Search for the cell housing the specified text and yield its (X, Y) center coordinate. 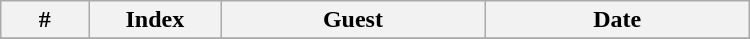
Index (155, 20)
# (45, 20)
Guest (353, 20)
Date (617, 20)
